Capture the cell that displays the provided text and extract its (x, y) central coordinate. 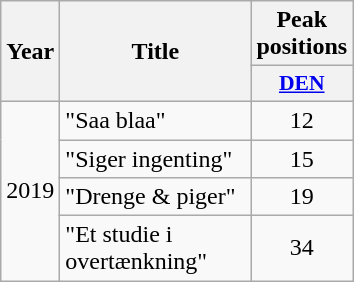
2019 (30, 190)
"Et studie i overtænkning" (156, 248)
12 (302, 120)
Year (30, 52)
Peak positions (302, 34)
"Siger ingenting" (156, 159)
DEN (302, 84)
15 (302, 159)
"Saa blaa" (156, 120)
Title (156, 52)
34 (302, 248)
19 (302, 197)
"Drenge & piger" (156, 197)
